Provide the (x, y) coordinate of the cell's center where the given text is located.  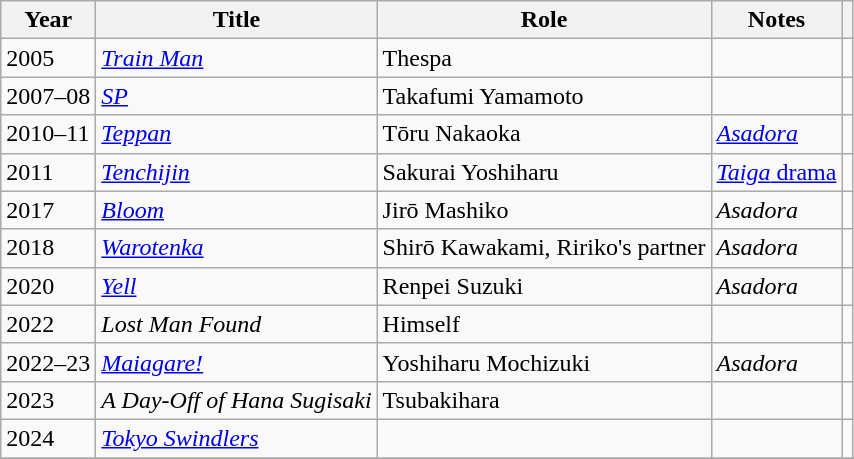
2023 (48, 400)
A Day-Off of Hana Sugisaki (236, 400)
2017 (48, 210)
Tokyo Swindlers (236, 438)
Himself (544, 324)
Taiga drama (776, 172)
Sakurai Yoshiharu (544, 172)
Train Man (236, 58)
Lost Man Found (236, 324)
2024 (48, 438)
Notes (776, 20)
2018 (48, 248)
2022–23 (48, 362)
Role (544, 20)
Jirō Mashiko (544, 210)
Maiagare! (236, 362)
2005 (48, 58)
Thespa (544, 58)
Yoshiharu Mochizuki (544, 362)
2007–08 (48, 96)
2022 (48, 324)
Takafumi Yamamoto (544, 96)
2020 (48, 286)
2010–11 (48, 134)
Teppan (236, 134)
Tōru Nakaoka (544, 134)
2011 (48, 172)
SP (236, 96)
Warotenka (236, 248)
Bloom (236, 210)
Title (236, 20)
Yell (236, 286)
Renpei Suzuki (544, 286)
Year (48, 20)
Shirō Kawakami, Ririko's partner (544, 248)
Tsubakihara (544, 400)
Tenchijin (236, 172)
